Provide the [x, y] coordinate of the cell's center where the given text is located.  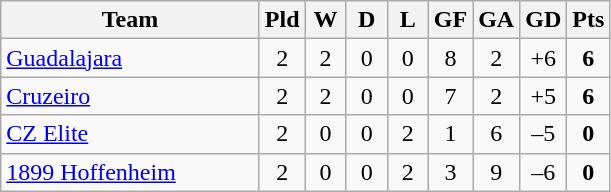
GD [544, 20]
+6 [544, 58]
L [408, 20]
D [366, 20]
Pts [588, 20]
1 [450, 134]
Guadalajara [130, 58]
–5 [544, 134]
9 [496, 172]
7 [450, 96]
–6 [544, 172]
Team [130, 20]
Cruzeiro [130, 96]
8 [450, 58]
1899 Hoffenheim [130, 172]
3 [450, 172]
W [326, 20]
+5 [544, 96]
Pld [282, 20]
GA [496, 20]
CZ Elite [130, 134]
GF [450, 20]
